Return (x, y) of the center of cell containing provided text 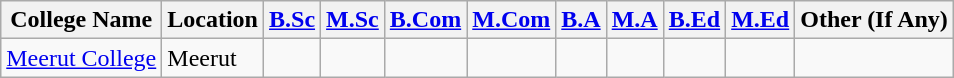
M.A (634, 20)
Meerut (213, 58)
B.Sc (292, 20)
Location (213, 20)
M.Sc (353, 20)
B.Com (425, 20)
College Name (82, 20)
B.Ed (694, 20)
M.Com (512, 20)
B.A (581, 20)
Meerut College (82, 58)
Other (If Any) (874, 20)
M.Ed (760, 20)
